Detect which cell encompasses the target text, then output its [x, y] center coordinate. 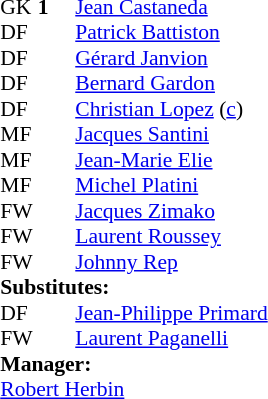
Substitutes: [134, 287]
Jacques Zimako [171, 211]
Laurent Roussey [171, 237]
Christian Lopez (c) [171, 109]
Bernard Gardon [171, 83]
Michel Platini [171, 185]
Gérard Janvion [171, 58]
Patrick Battiston [171, 33]
Jacques Santini [171, 135]
Johnny Rep [171, 262]
Jean-Philippe Primard [171, 313]
Manager: [134, 364]
Jean-Marie Elie [171, 160]
Laurent Paganelli [171, 339]
